Locate the cell with the specified text and output its (X, Y) center coordinate. 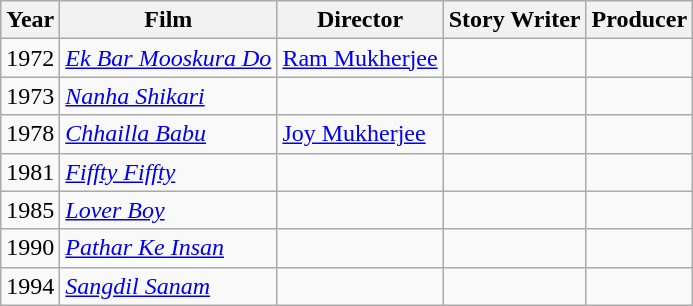
Film (168, 20)
Ram Mukherjee (360, 58)
1985 (30, 210)
Nanha Shikari (168, 96)
Pathar Ke Insan (168, 248)
Director (360, 20)
1978 (30, 134)
Chhailla Babu (168, 134)
1990 (30, 248)
1973 (30, 96)
1994 (30, 286)
Ek Bar Mooskura Do (168, 58)
Lover Boy (168, 210)
Year (30, 20)
1981 (30, 172)
Producer (640, 20)
Fiffty Fiffty (168, 172)
Story Writer (514, 20)
1972 (30, 58)
Joy Mukherjee (360, 134)
Sangdil Sanam (168, 286)
